Provide the (x, y) coordinate of the cell's center where the given text is located.  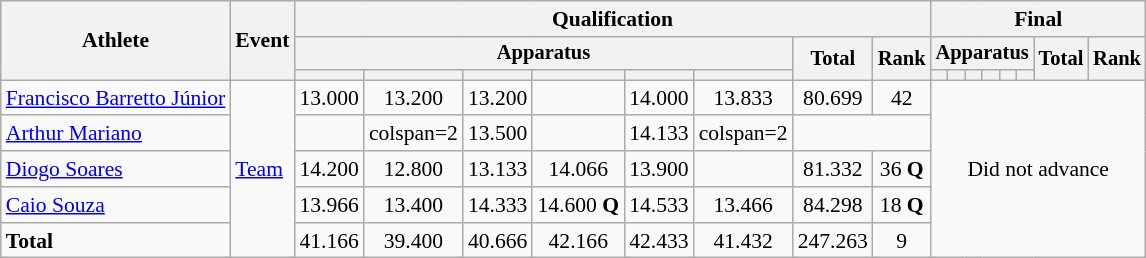
13.966 (328, 205)
Team (262, 169)
14.600 Q (578, 205)
13.900 (658, 169)
Arthur Mariano (116, 134)
Final (1038, 19)
42 (902, 98)
81.332 (833, 169)
14.133 (658, 134)
Athlete (116, 40)
Caio Souza (116, 205)
14.066 (578, 169)
13.400 (414, 205)
36 Q (902, 169)
Diogo Soares (116, 169)
13.466 (744, 205)
18 Q (902, 205)
14.200 (328, 169)
12.800 (414, 169)
Event (262, 40)
13.833 (744, 98)
13.500 (498, 134)
80.699 (833, 98)
Qualification (612, 19)
84.298 (833, 205)
13.133 (498, 169)
Did not advance (1038, 169)
14.333 (498, 205)
13.000 (328, 98)
14.533 (658, 205)
14.000 (658, 98)
Francisco Barretto Júnior (116, 98)
